Extract the (x, y) coordinate from the center of the cell holding the provided text.  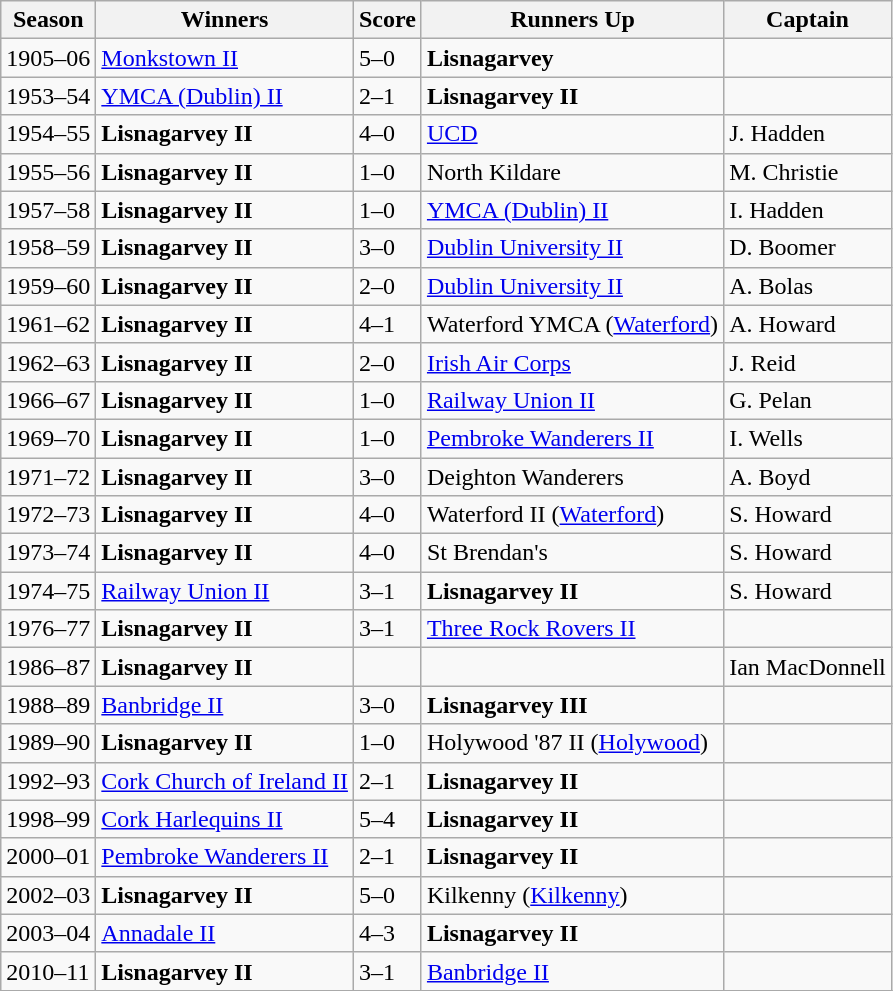
1953–54 (48, 96)
5–4 (387, 819)
Waterford YMCA (Waterford) (572, 324)
A. Bolas (808, 286)
I. Hadden (808, 210)
Kilkenny (Kilkenny) (572, 895)
Lisnagarvey III (572, 705)
1971–72 (48, 477)
1992–93 (48, 781)
A. Howard (808, 324)
1973–74 (48, 553)
1958–59 (48, 248)
J. Hadden (808, 134)
Three Rock Rovers II (572, 629)
J. Reid (808, 362)
Ian MacDonnell (808, 667)
2003–04 (48, 933)
Score (387, 20)
1962–63 (48, 362)
Holywood '87 II (Holywood) (572, 743)
2010–11 (48, 971)
G. Pelan (808, 400)
1961–62 (48, 324)
M. Christie (808, 172)
1957–58 (48, 210)
Runners Up (572, 20)
UCD (572, 134)
Cork Church of Ireland II (225, 781)
Lisnagarvey (572, 58)
1955–56 (48, 172)
Irish Air Corps (572, 362)
A. Boyd (808, 477)
1966–67 (48, 400)
1959–60 (48, 286)
Winners (225, 20)
2002–03 (48, 895)
1905–06 (48, 58)
I. Wells (808, 438)
D. Boomer (808, 248)
4–1 (387, 324)
Waterford II (Waterford) (572, 515)
Deighton Wanderers (572, 477)
4–3 (387, 933)
Captain (808, 20)
1989–90 (48, 743)
2000–01 (48, 857)
1969–70 (48, 438)
1976–77 (48, 629)
Annadale II (225, 933)
1988–89 (48, 705)
Cork Harlequins II (225, 819)
1998–99 (48, 819)
1954–55 (48, 134)
North Kildare (572, 172)
1986–87 (48, 667)
1974–75 (48, 591)
Monkstown II (225, 58)
1972–73 (48, 515)
St Brendan's (572, 553)
Season (48, 20)
